Scan for the cell matching the given text and deliver its (X, Y) coordinate at center. 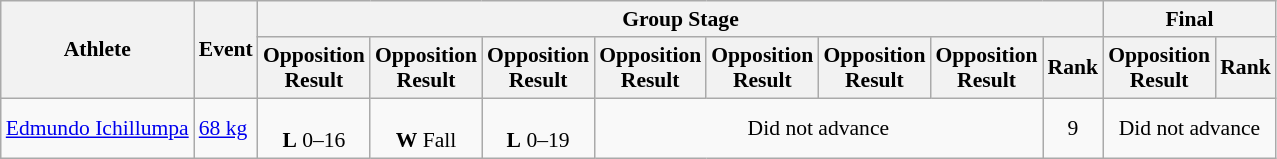
L 0–16 (314, 128)
W Fall (426, 128)
68 kg (226, 128)
Edmundo Ichillumpa (98, 128)
Athlete (98, 50)
Group Stage (680, 19)
Event (226, 50)
Final (1190, 19)
L 0–19 (538, 128)
9 (1074, 128)
